Determine the (X, Y) coordinate at the center of the cell enclosing the given text.  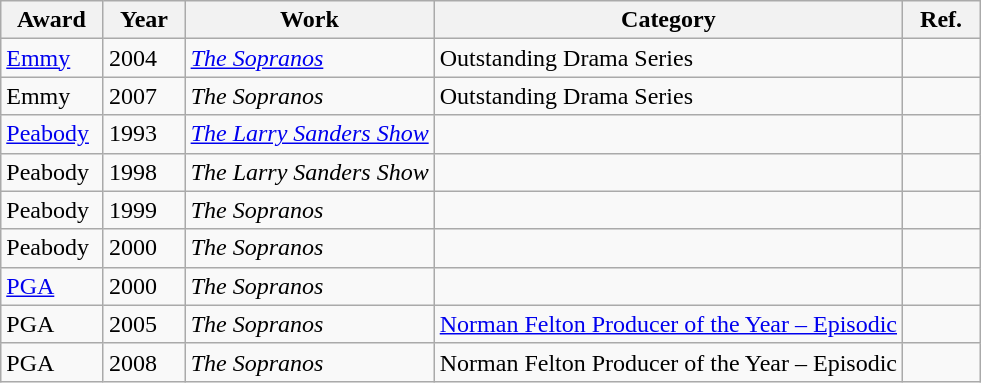
1993 (144, 134)
Award (52, 20)
Category (668, 20)
Ref. (942, 20)
2004 (144, 58)
2005 (144, 324)
2007 (144, 96)
1999 (144, 210)
Year (144, 20)
1998 (144, 172)
2008 (144, 362)
Work (310, 20)
